Provide the [X, Y] coordinate of the cell's center where the given text is located.  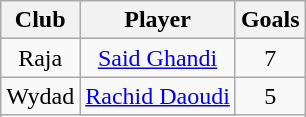
7 [270, 58]
5 [270, 96]
Wydad [40, 96]
Raja [40, 58]
Player [158, 20]
Goals [270, 20]
Club [40, 20]
Said Ghandi [158, 58]
Rachid Daoudi [158, 96]
